Return [X, Y] of the center of cell containing provided text 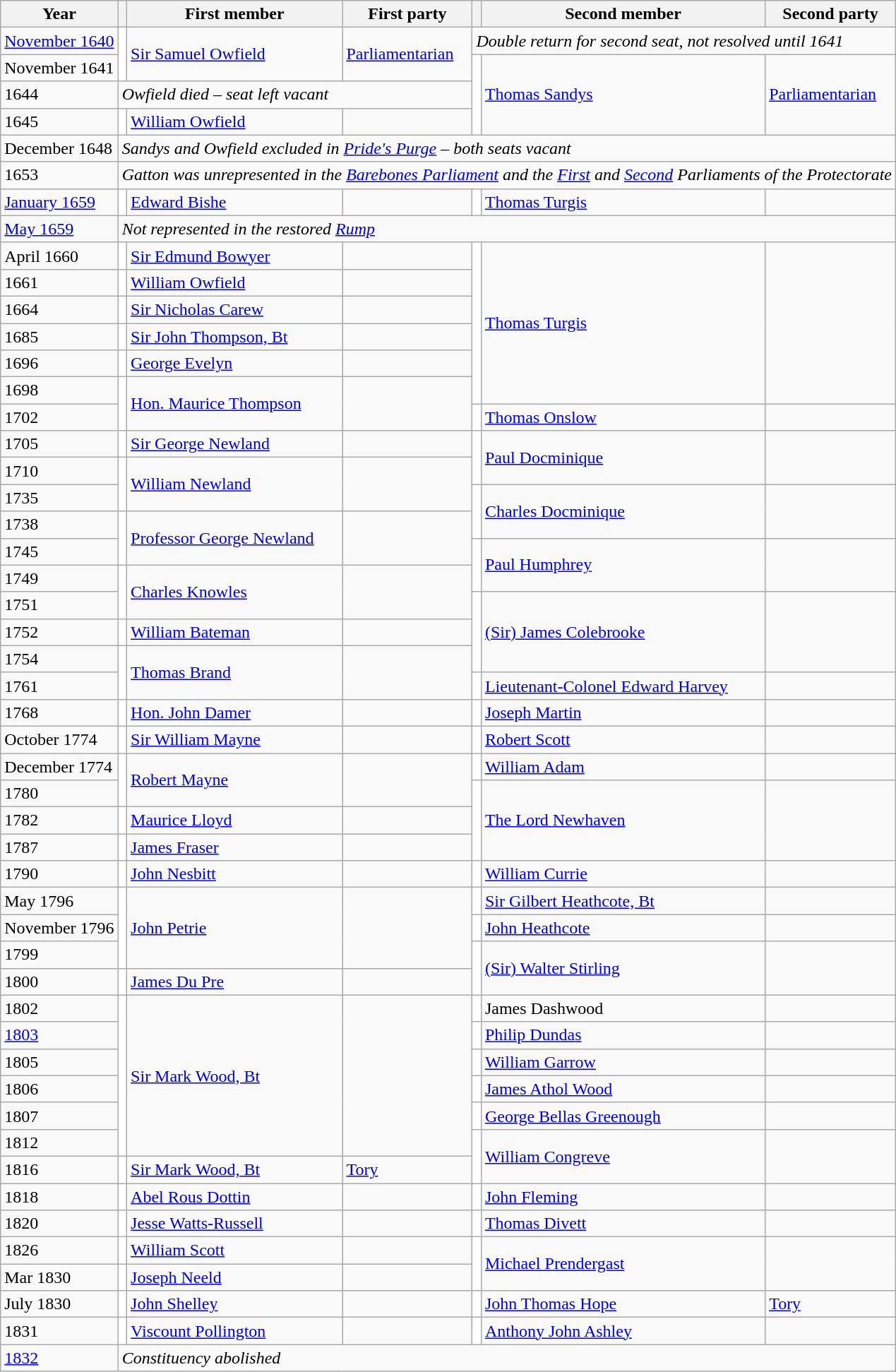
William Scott [234, 1251]
December 1774 [59, 766]
October 1774 [59, 739]
William Congreve [623, 1156]
Abel Rous Dottin [234, 1197]
Sir John Thompson, Bt [234, 337]
1705 [59, 444]
1751 [59, 605]
First member [234, 14]
Michael Prendergast [623, 1264]
1698 [59, 390]
1645 [59, 121]
1812 [59, 1143]
November 1641 [59, 68]
1696 [59, 364]
John Fleming [623, 1197]
Lieutenant-Colonel Edward Harvey [623, 686]
Thomas Sandys [623, 95]
Jesse Watts-Russell [234, 1224]
First party [407, 14]
Thomas Brand [234, 672]
William Newland [234, 484]
Second party [830, 14]
Charles Knowles [234, 592]
William Garrow [623, 1062]
1735 [59, 498]
Thomas Divett [623, 1224]
James Athol Wood [623, 1089]
Constituency abolished [507, 1358]
George Evelyn [234, 364]
Sir Samuel Owfield [234, 54]
Year [59, 14]
Joseph Neeld [234, 1277]
William Bateman [234, 632]
Hon. Maurice Thompson [234, 404]
Sir Edmund Bowyer [234, 256]
1806 [59, 1089]
July 1830 [59, 1304]
Owfield died – seat left vacant [295, 95]
Maurice Lloyd [234, 821]
James Dashwood [623, 1008]
Sir George Newland [234, 444]
1768 [59, 712]
1752 [59, 632]
1644 [59, 95]
May 1796 [59, 901]
1653 [59, 175]
1818 [59, 1197]
1799 [59, 955]
1749 [59, 578]
Sir Nicholas Carew [234, 309]
1780 [59, 794]
Paul Docminique [623, 458]
1803 [59, 1035]
William Adam [623, 766]
John Petrie [234, 928]
November 1640 [59, 41]
John Shelley [234, 1304]
1832 [59, 1358]
Paul Humphrey [623, 565]
1738 [59, 525]
Philip Dundas [623, 1035]
Joseph Martin [623, 712]
1761 [59, 686]
Viscount Pollington [234, 1331]
John Nesbitt [234, 874]
Sandys and Owfield excluded in Pride's Purge – both seats vacant [507, 148]
Robert Mayne [234, 780]
Professor George Newland [234, 538]
Robert Scott [623, 739]
The Lord Newhaven [623, 821]
Edward Bishe [234, 202]
1710 [59, 471]
1805 [59, 1062]
Second member [623, 14]
January 1659 [59, 202]
1802 [59, 1008]
Hon. John Damer [234, 712]
Sir Gilbert Heathcote, Bt [623, 901]
(Sir) Walter Stirling [623, 968]
1826 [59, 1251]
November 1796 [59, 928]
1816 [59, 1169]
Gatton was unrepresented in the Barebones Parliament and the First and Second Parliaments of the Protectorate [507, 175]
1787 [59, 847]
James Fraser [234, 847]
1661 [59, 282]
William Currie [623, 874]
1800 [59, 982]
1782 [59, 821]
Mar 1830 [59, 1277]
1790 [59, 874]
April 1660 [59, 256]
(Sir) James Colebrooke [623, 632]
Charles Docminique [623, 511]
Double return for second seat, not resolved until 1641 [684, 41]
1831 [59, 1331]
George Bellas Greenough [623, 1116]
May 1659 [59, 229]
1702 [59, 417]
1754 [59, 659]
1685 [59, 337]
Thomas Onslow [623, 417]
James Du Pre [234, 982]
1807 [59, 1116]
1664 [59, 309]
John Heathcote [623, 928]
Sir William Mayne [234, 739]
1820 [59, 1224]
1745 [59, 551]
December 1648 [59, 148]
Anthony John Ashley [623, 1331]
John Thomas Hope [623, 1304]
Not represented in the restored Rump [507, 229]
